Pinpoint the cell where the given text exists, returning its [x, y] midpoint coordinate. 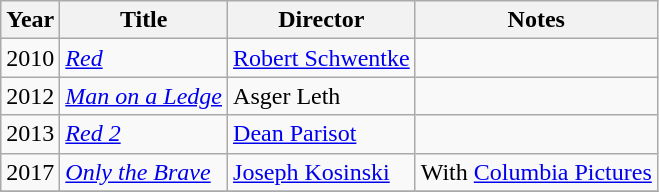
Red 2 [144, 134]
2010 [30, 58]
Year [30, 20]
2013 [30, 134]
With Columbia Pictures [536, 172]
Director [322, 20]
Only the Brave [144, 172]
Robert Schwentke [322, 58]
Notes [536, 20]
Joseph Kosinski [322, 172]
2017 [30, 172]
2012 [30, 96]
Asger Leth [322, 96]
Dean Parisot [322, 134]
Red [144, 58]
Title [144, 20]
Man on a Ledge [144, 96]
